From the cell containing the given text, extract its center point as [x, y] coordinate. 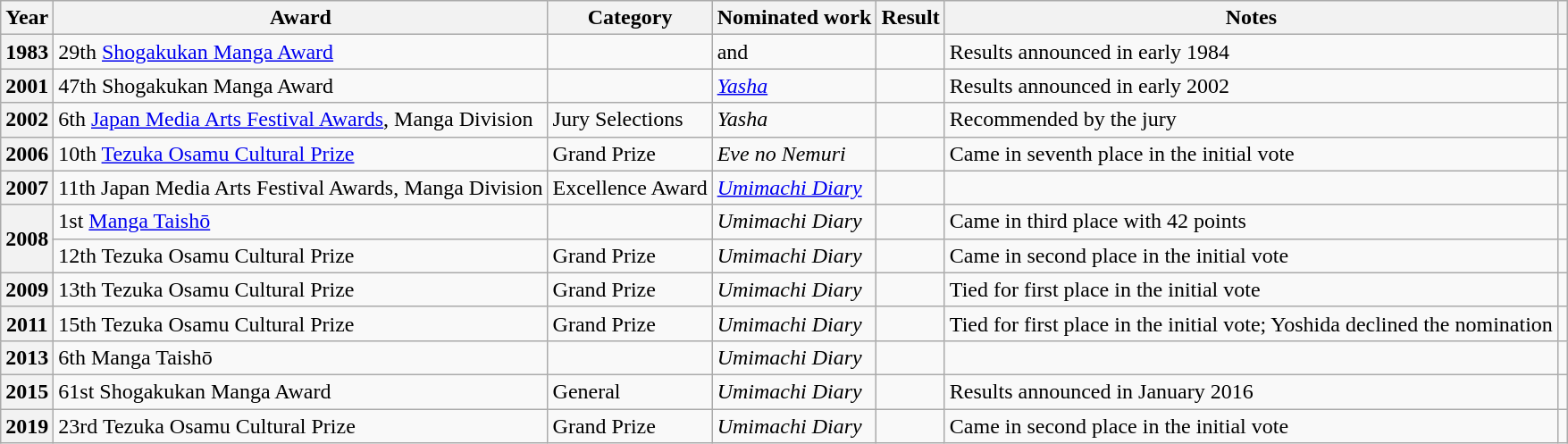
2013 [27, 357]
13th Tezuka Osamu Cultural Prize [300, 289]
Came in third place with 42 points [1251, 222]
Award [300, 18]
Tied for first place in the initial vote; Yoshida declined the nomination [1251, 323]
Category [630, 18]
and [794, 52]
Results announced in early 2002 [1251, 86]
2007 [27, 188]
Nominated work [794, 18]
1983 [27, 52]
23rd Tezuka Osamu Cultural Prize [300, 426]
15th Tezuka Osamu Cultural Prize [300, 323]
Jury Selections [630, 120]
Eve no Nemuri [794, 154]
10th Tezuka Osamu Cultural Prize [300, 154]
Came in seventh place in the initial vote [1251, 154]
29th Shogakukan Manga Award [300, 52]
General [630, 391]
Result [910, 18]
11th Japan Media Arts Festival Awards, Manga Division [300, 188]
2002 [27, 120]
2006 [27, 154]
12th Tezuka Osamu Cultural Prize [300, 256]
Tied for first place in the initial vote [1251, 289]
47th Shogakukan Manga Award [300, 86]
Year [27, 18]
1st Manga Taishō [300, 222]
6th Manga Taishō [300, 357]
Recommended by the jury [1251, 120]
2001 [27, 86]
2008 [27, 239]
2019 [27, 426]
6th Japan Media Arts Festival Awards, Manga Division [300, 120]
Results announced in January 2016 [1251, 391]
2009 [27, 289]
2015 [27, 391]
2011 [27, 323]
Excellence Award [630, 188]
Results announced in early 1984 [1251, 52]
61st Shogakukan Manga Award [300, 391]
Notes [1251, 18]
